Pinpoint the cell where the given text exists, returning its [X, Y] midpoint coordinate. 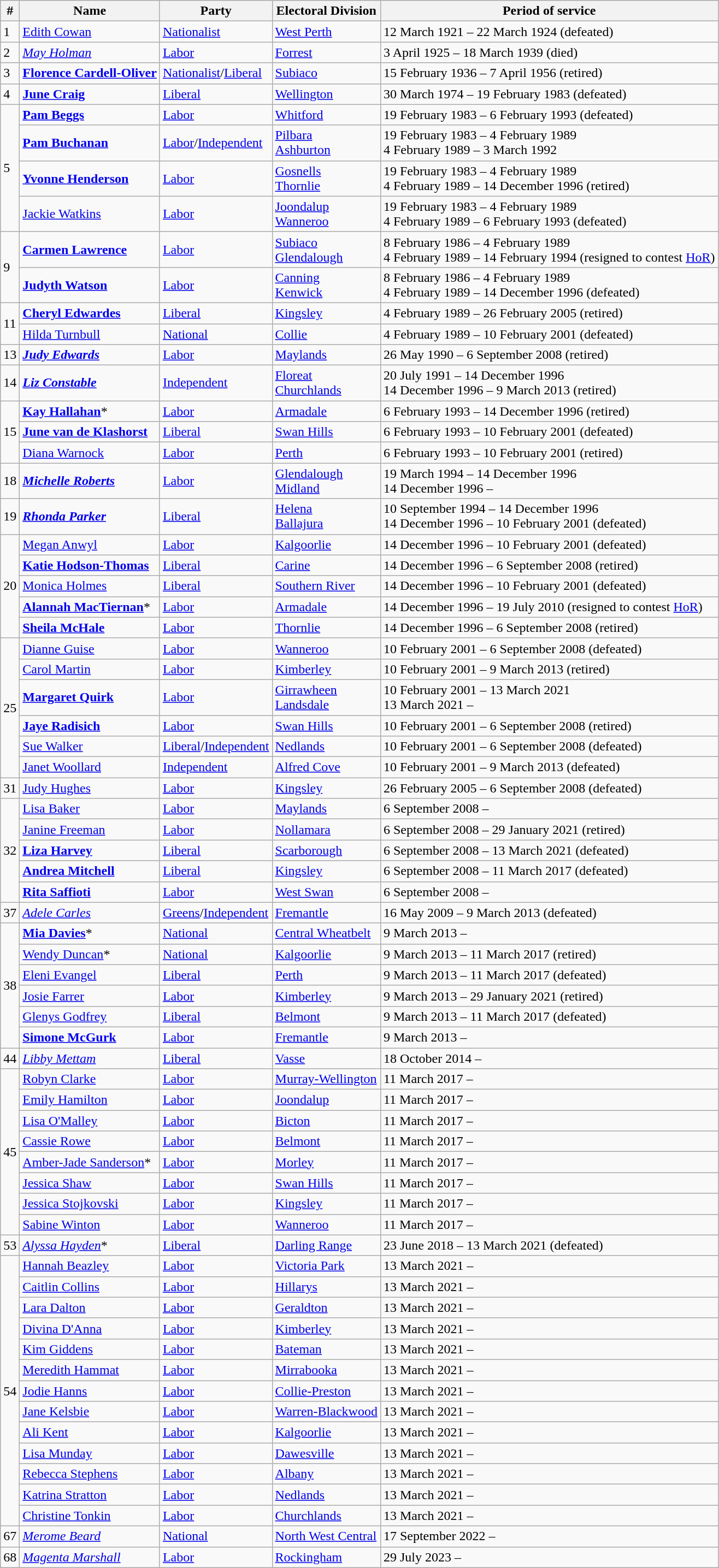
Subiaco [326, 73]
Eleni Evangel [90, 975]
6 September 2008 – 11 March 2017 (defeated) [549, 871]
Lisa Baker [90, 809]
4 February 1989 – 10 February 2001 (defeated) [549, 334]
8 February 1986 – 4 February 1989 4 February 1989 – 14 December 1996 (defeated) [549, 285]
Jackie Watkins [90, 214]
Monica Holmes [90, 586]
Jessica Shaw [90, 1183]
45 [10, 1152]
Lisa Munday [90, 1453]
20 [10, 586]
Darling Range [326, 1245]
19 February 1983 – 6 February 1993 (defeated) [549, 115]
Robyn Clarke [90, 1079]
Christine Tonkin [90, 1516]
15 February 1936 – 7 April 1956 (retired) [549, 73]
Rockingham [326, 1557]
26 February 2005 – 6 September 2008 (defeated) [549, 788]
Ali Kent [90, 1433]
Gosnells Thornlie [326, 178]
Period of service [549, 11]
9 March 2013 – 29 January 2021 (retired) [549, 996]
8 February 1986 – 4 February 1989 4 February 1989 – 14 February 1994 (resigned to contest HoR) [549, 249]
Subiaco Glendalough [326, 249]
Kay Hallahan* [90, 411]
Forrest [326, 52]
Nationalist/Liberal [216, 73]
Margaret Quirk [90, 697]
West Perth [326, 32]
9 [10, 267]
Canning Kenwick [326, 285]
6 September 2008 – 29 January 2021 (retired) [549, 830]
Pam Buchanan [90, 143]
Dianne Guise [90, 648]
Jessica Stojkovski [90, 1204]
4 [10, 94]
23 June 2018 – 13 March 2021 (defeated) [549, 1245]
GirrawheenLandsdale [326, 697]
Albany [326, 1474]
Bateman [326, 1349]
Yvonne Henderson [90, 178]
Kim Giddens [90, 1349]
10 February 2001 – 13 March 202113 March 2021 – [549, 697]
Diana Warnock [90, 453]
6 February 1993 – 10 February 2001 (retired) [549, 453]
19 March 1994 – 14 December 1996 14 December 1996 – [549, 481]
30 March 1974 – 19 February 1983 (defeated) [549, 94]
Caitlin Collins [90, 1287]
2 [10, 52]
North West Central [326, 1536]
Edith Cowan [90, 32]
# [10, 11]
10 September 1994 – 14 December 1996 14 December 1996 – 10 February 2001 (defeated) [549, 517]
20 July 1991 – 14 December 1996 14 December 1996 – 9 March 2013 (retired) [549, 383]
Labor/Independent [216, 143]
15 [10, 432]
Whitford [326, 115]
Mirrabooka [326, 1370]
Glendalough Midland [326, 481]
32 [10, 850]
Alyssa Hayden* [90, 1245]
Victoria Park [326, 1266]
Sheila McHale [90, 628]
Joondalup [326, 1100]
19 [10, 517]
Sabine Winton [90, 1224]
Lisa O'Malley [90, 1121]
Helena Ballajura [326, 517]
Thornlie [326, 628]
June Craig [90, 94]
Churchlands [326, 1516]
Meredith Hammat [90, 1370]
18 October 2014 – [549, 1058]
Liberal/Independent [216, 747]
West Swan [326, 892]
44 [10, 1058]
14 December 1996 – 19 July 2010 (resigned to contest HoR) [549, 607]
11 [10, 323]
Janine Freeman [90, 830]
4 February 1989 – 26 February 2005 (retired) [549, 313]
10 February 2001 – 9 March 2013 (defeated) [549, 767]
Florence Cardell-Oliver [90, 73]
Katrina Stratton [90, 1495]
Geraldton [326, 1307]
14 [10, 383]
Rebecca Stephens [90, 1474]
Merome Beard [90, 1536]
Party [216, 11]
Judyth Watson [90, 285]
Warren-Blackwood [326, 1412]
Carol Martin [90, 669]
25 [10, 708]
Liz Constable [90, 383]
19 February 1983 – 4 February 1989 4 February 1989 – 6 February 1993 (defeated) [549, 214]
Morley [326, 1162]
17 September 2022 – [549, 1536]
Lara Dalton [90, 1307]
19 February 1983 – 4 February 1989 4 February 1989 – 14 December 1996 (retired) [549, 178]
Electoral Division [326, 11]
16 May 2009 – 9 March 2013 (defeated) [549, 913]
26 May 1990 – 6 September 2008 (retired) [549, 355]
Liza Harvey [90, 850]
31 [10, 788]
3 April 1925 – 18 March 1939 (died) [549, 52]
10 February 2001 – 6 September 2008 (retired) [549, 726]
Janet Woollard [90, 767]
Glenys Godfrey [90, 1016]
Michelle Roberts [90, 481]
Amber-Jade Sanderson* [90, 1162]
Cassie Rowe [90, 1141]
Hannah Beazley [90, 1266]
Katie Hodson-Thomas [90, 565]
Collie-Preston [326, 1391]
6 September 2008 – 13 March 2021 (defeated) [549, 850]
Collie [326, 334]
37 [10, 913]
Andrea Mitchell [90, 871]
Alannah MacTiernan* [90, 607]
Hilda Turnbull [90, 334]
June van de Klashorst [90, 432]
19 February 1983 – 4 February 1989 4 February 1989 – 3 March 1992 [549, 143]
Cheryl Edwardes [90, 313]
Rita Saffioti [90, 892]
3 [10, 73]
Scarborough [326, 850]
38 [10, 985]
Pam Beggs [90, 115]
Jaye Radisich [90, 726]
Vasse [326, 1058]
Wellington [326, 94]
Floreat Churchlands [326, 383]
13 [10, 355]
Murray-Wellington [326, 1079]
Sue Walker [90, 747]
Megan Anwyl [90, 545]
Joondalup Wanneroo [326, 214]
67 [10, 1536]
Name [90, 11]
Nationalist [216, 32]
6 February 1993 – 10 February 2001 (defeated) [549, 432]
Rhonda Parker [90, 517]
Libby Mettam [90, 1058]
Hillarys [326, 1287]
53 [10, 1245]
54 [10, 1391]
29 July 2023 – [549, 1557]
Magenta Marshall [90, 1557]
May Holman [90, 52]
Adele Carles [90, 913]
Carmen Lawrence [90, 249]
Pilbara Ashburton [326, 143]
Jodie Hanns [90, 1391]
5 [10, 168]
Judy Edwards [90, 355]
Judy Hughes [90, 788]
Divina D'Anna [90, 1328]
10 February 2001 – 9 March 2013 (retired) [549, 669]
Carine [326, 565]
Central Wheatbelt [326, 933]
6 February 1993 – 14 December 1996 (retired) [549, 411]
12 March 1921 – 22 March 1924 (defeated) [549, 32]
Josie Farrer [90, 996]
Emily Hamilton [90, 1100]
Jane Kelsbie [90, 1412]
Wendy Duncan* [90, 954]
Southern River [326, 586]
Dawesville [326, 1453]
Simone McGurk [90, 1037]
Mia Davies* [90, 933]
18 [10, 481]
Alfred Cove [326, 767]
Bicton [326, 1121]
Nollamara [326, 830]
68 [10, 1557]
1 [10, 32]
9 March 2013 – 11 March 2017 (retired) [549, 954]
Greens/Independent [216, 913]
